Return [x, y] of the center of cell containing provided text 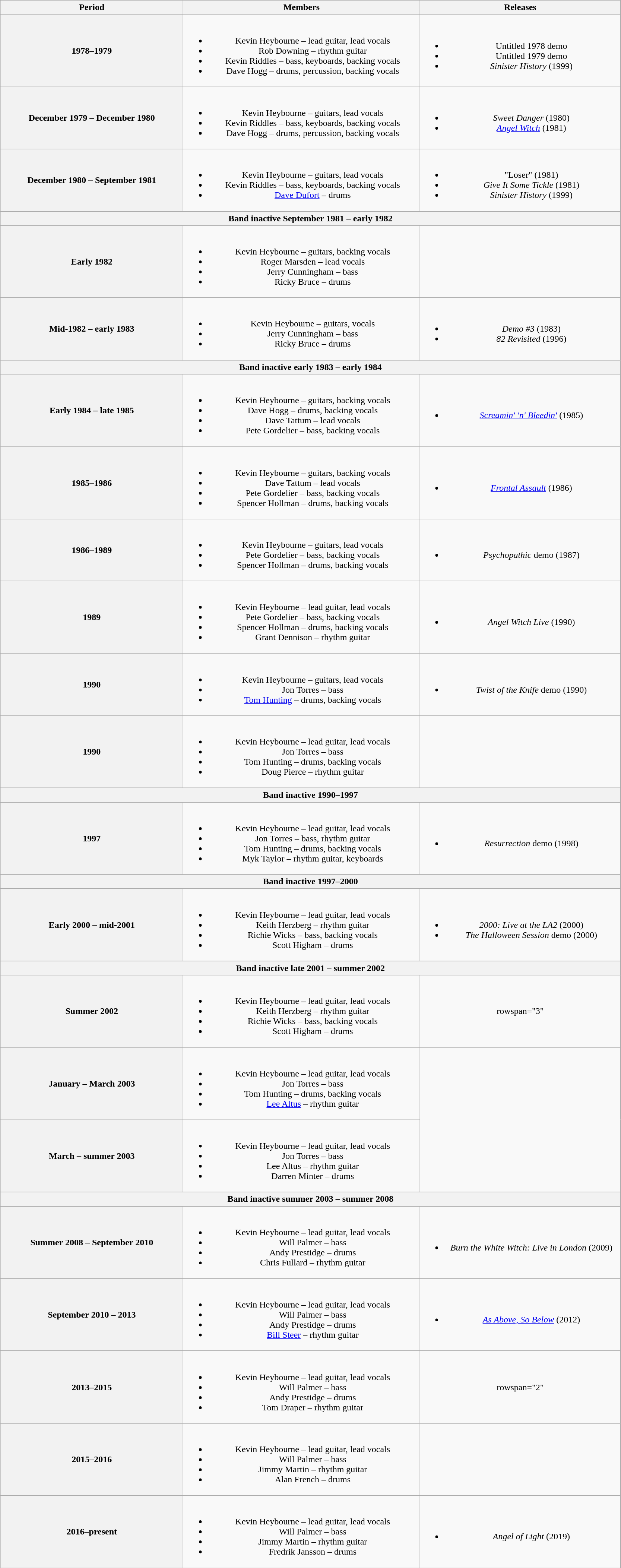
Kevin Heybourne – lead guitar, lead vocalsJon Torres – bassLee Altus – rhythm guitarDarren Minter – drums [302, 1156]
Members [302, 7]
September 2010 – 2013 [92, 1315]
1986–1989 [92, 550]
Demo #3 (1983)82 Revisited (1996) [520, 329]
"Loser" (1981)Give It Some Tickle (1981)Sinister History (1999) [520, 180]
Angel of Light (2019) [520, 1531]
Resurrection demo (1998) [520, 838]
2000: Live at the LA2 (2000)The Halloween Session demo (2000) [520, 925]
Early 2000 – mid-2001 [92, 925]
Band inactive September 1981 – early 1982 [311, 218]
January – March 2003 [92, 1084]
Releases [520, 7]
Kevin Heybourne – guitars, lead vocalsPete Gordelier – bass, backing vocalsSpencer Hollman – drums, backing vocals [302, 550]
Kevin Heybourne – lead guitar, lead vocalsWill Palmer – bassJimmy Martin – rhythm guitarAlan French – drums [302, 1459]
Kevin Heybourne – guitars, backing vocalsRoger Marsden – lead vocalsJerry Cunningham – bassRicky Bruce – drums [302, 262]
1985–1986 [92, 483]
December 1979 – December 1980 [92, 118]
2013–2015 [92, 1387]
December 1980 – September 1981 [92, 180]
Frontal Assault (1986) [520, 483]
Untitled 1978 demoUntitled 1979 demoSinister History (1999) [520, 51]
Band inactive early 1983 – early 1984 [311, 367]
Kevin Heybourne – guitars, backing vocalsDave Hogg – drums, backing vocalsDave Tattum – lead vocalsPete Gordelier – bass, backing vocals [302, 410]
Kevin Heybourne – lead guitar, lead vocalsPete Gordelier – bass, backing vocalsSpencer Hollman – drums, backing vocalsGrant Dennison – rhythm guitar [302, 617]
Period [92, 7]
Kevin Heybourne – lead guitar, lead vocalsJon Torres – bassTom Hunting – drums, backing vocalsDoug Pierce – rhythm guitar [302, 752]
Band inactive 1997–2000 [311, 882]
Kevin Heybourne – lead guitar, lead vocalsWill Palmer – bassJimmy Martin – rhythm guitarFredrik Jansson – drums [302, 1531]
Kevin Heybourne – guitars, lead vocalsKevin Riddles – bass, keyboards, backing vocalsDave Hogg – drums, percussion, backing vocals [302, 118]
Kevin Heybourne – guitars, lead vocalsJon Torres – bassTom Hunting – drums, backing vocals [302, 685]
Kevin Heybourne – guitars, lead vocalsKevin Riddles – bass, keyboards, backing vocalsDave Dufort – drums [302, 180]
Kevin Heybourne – guitars, backing vocalsDave Tattum – lead vocalsPete Gordelier – bass, backing vocalsSpencer Hollman – drums, backing vocals [302, 483]
2016–present [92, 1531]
1989 [92, 617]
Kevin Heybourne – lead guitar, lead vocalsJon Torres – bass, rhythm guitarTom Hunting – drums, backing vocalsMyk Taylor – rhythm guitar, keyboards [302, 838]
Kevin Heybourne – lead guitar, lead vocalsJon Torres – bassTom Hunting – drums, backing vocalsLee Altus – rhythm guitar [302, 1084]
Kevin Heybourne – lead guitar, lead vocalsWill Palmer – bassAndy Prestidge – drumsBill Steer – rhythm guitar [302, 1315]
Twist of the Knife demo (1990) [520, 685]
rowspan="3" [520, 1011]
Sweet Danger (1980)Angel Witch (1981) [520, 118]
Early 1982 [92, 262]
March – summer 2003 [92, 1156]
rowspan="2" [520, 1387]
Band inactive summer 2003 – summer 2008 [311, 1199]
Mid-1982 – early 1983 [92, 329]
Burn the White Witch: Live in London (2009) [520, 1242]
Summer 2008 – September 2010 [92, 1242]
Summer 2002 [92, 1011]
Psychopathic demo (1987) [520, 550]
As Above, So Below (2012) [520, 1315]
Angel Witch Live (1990) [520, 617]
Early 1984 – late 1985 [92, 410]
1978–1979 [92, 51]
Band inactive 1990–1997 [311, 795]
Kevin Heybourne – guitars, vocalsJerry Cunningham – bassRicky Bruce – drums [302, 329]
Kevin Heybourne – lead guitar, lead vocalsWill Palmer – bassAndy Prestidge – drumsChris Fullard – rhythm guitar [302, 1242]
2015–2016 [92, 1459]
Kevin Heybourne – lead guitar, lead vocalsWill Palmer – bassAndy Prestidge – drumsTom Draper – rhythm guitar [302, 1387]
1997 [92, 838]
Screamin' 'n' Bleedin' (1985) [520, 410]
Band inactive late 2001 – summer 2002 [311, 968]
